Determine the [X, Y] coordinate at the center of the cell enclosing the given text.  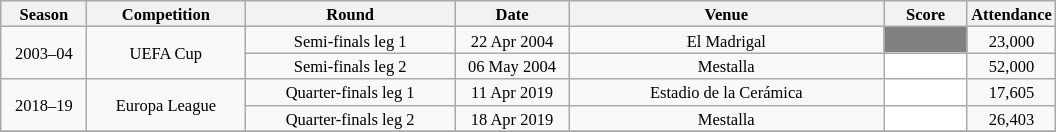
Venue [726, 14]
26,403 [1012, 118]
Date [512, 14]
Semi-finals leg 1 [350, 40]
El Madrigal [726, 40]
17,605 [1012, 92]
2003–04 [44, 53]
Score [926, 14]
Europa League [166, 105]
Season [44, 14]
Quarter-finals leg 2 [350, 118]
Round [350, 14]
2018–19 [44, 105]
23,000 [1012, 40]
06 May 2004 [512, 66]
Semi-finals leg 2 [350, 66]
Competition [166, 14]
Estadio de la Cerámica [726, 92]
11 Apr 2019 [512, 92]
52,000 [1012, 66]
18 Apr 2019 [512, 118]
Quarter-finals leg 1 [350, 92]
UEFA Cup [166, 53]
Attendance [1012, 14]
22 Apr 2004 [512, 40]
